Determine the (x, y) coordinate at the center of the cell enclosing the given text.  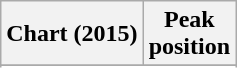
Peak position (189, 34)
Chart (2015) (72, 34)
